Locate the cell with the specified text and output its (X, Y) center coordinate. 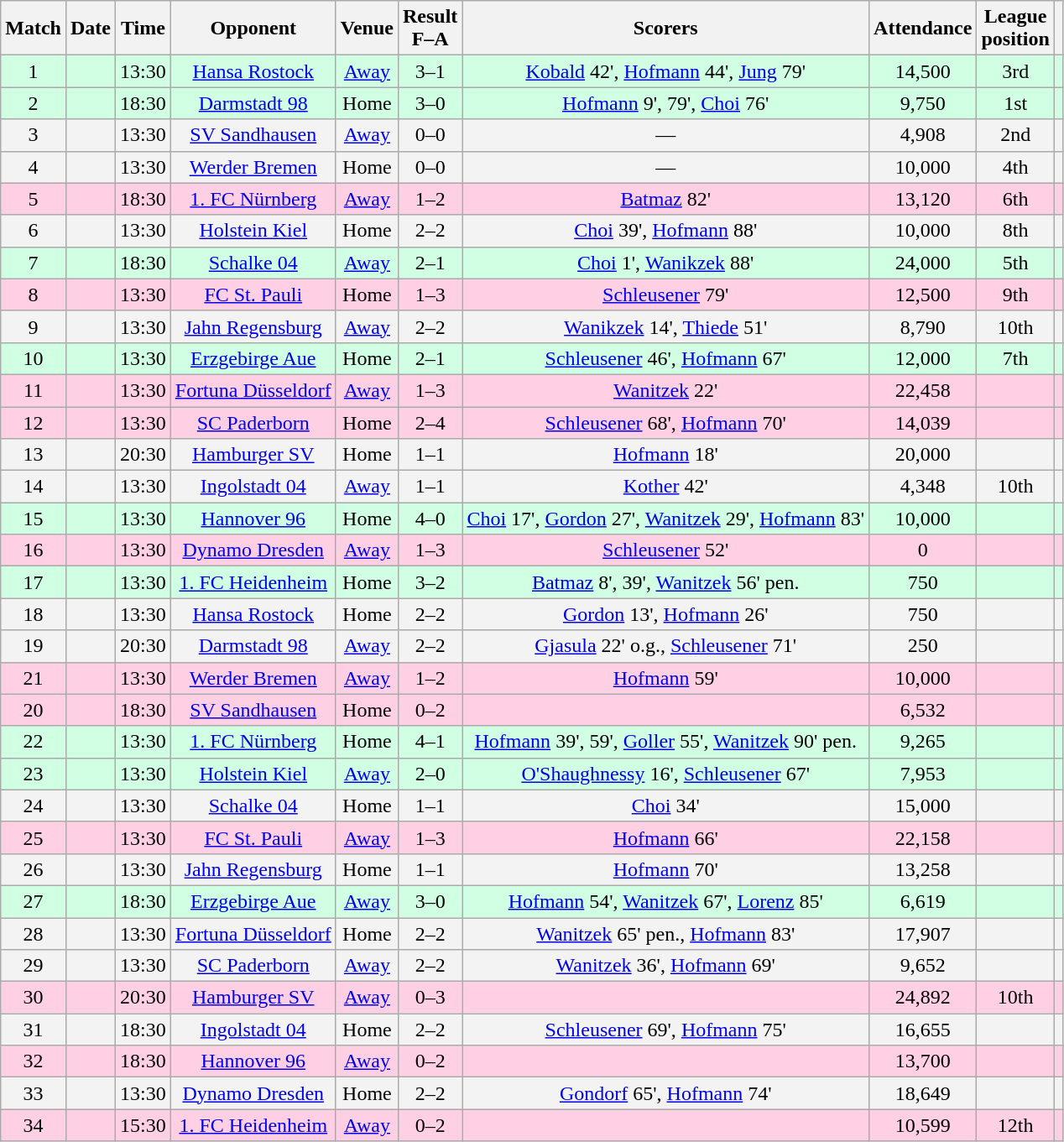
23 (34, 774)
5 (34, 199)
25 (34, 837)
24 (34, 806)
Venue (367, 29)
15 (34, 519)
Gondorf 65', Hofmann 74' (666, 1093)
12,000 (923, 358)
13,120 (923, 199)
21 (34, 678)
Choi 1', Wanikzek 88' (666, 263)
Time (143, 29)
13 (34, 455)
15:30 (143, 1125)
Schleusener 79' (666, 295)
Attendance (923, 29)
22,458 (923, 390)
Kobald 42', Hofmann 44', Jung 79' (666, 71)
2 (34, 103)
20 (34, 710)
Hofmann 18' (666, 455)
12th (1015, 1125)
3–2 (430, 582)
Hofmann 66' (666, 837)
4th (1015, 167)
Leagueposition (1015, 29)
Schleusener 68', Hofmann 70' (666, 422)
2–4 (430, 422)
17 (34, 582)
4–1 (430, 742)
9,652 (923, 966)
Choi 39', Hofmann 88' (666, 231)
22,158 (923, 837)
8 (34, 295)
Date (91, 29)
Batmaz 8', 39', Wanitzek 56' pen. (666, 582)
Match (34, 29)
O'Shaughnessy 16', Schleusener 67' (666, 774)
9th (1015, 295)
13,700 (923, 1061)
30 (34, 998)
Choi 34' (666, 806)
22 (34, 742)
Gordon 13', Hofmann 26' (666, 614)
Scorers (666, 29)
31 (34, 1030)
Hofmann 59' (666, 678)
33 (34, 1093)
27 (34, 901)
16 (34, 550)
3–1 (430, 71)
9,265 (923, 742)
29 (34, 966)
250 (923, 646)
Hofmann 70' (666, 869)
18 (34, 614)
7 (34, 263)
14,500 (923, 71)
6,619 (923, 901)
ResultF–A (430, 29)
4 (34, 167)
15,000 (923, 806)
18,649 (923, 1093)
20,000 (923, 455)
0–3 (430, 998)
3 (34, 135)
24,892 (923, 998)
1 (34, 71)
Wanitzek 65' pen., Hofmann 83' (666, 934)
Schleusener 46', Hofmann 67' (666, 358)
6,532 (923, 710)
Wanikzek 14', Thiede 51' (666, 326)
7th (1015, 358)
5th (1015, 263)
4,908 (923, 135)
Schleusener 69', Hofmann 75' (666, 1030)
10 (34, 358)
0 (923, 550)
4–0 (430, 519)
4,348 (923, 487)
28 (34, 934)
13,258 (923, 869)
17,907 (923, 934)
Wanitzek 36', Hofmann 69' (666, 966)
24,000 (923, 263)
7,953 (923, 774)
Wanitzek 22' (666, 390)
2–0 (430, 774)
Hofmann 39', 59', Goller 55', Wanitzek 90' pen. (666, 742)
1st (1015, 103)
8,790 (923, 326)
Hofmann 54', Wanitzek 67', Lorenz 85' (666, 901)
14 (34, 487)
11 (34, 390)
14,039 (923, 422)
2nd (1015, 135)
19 (34, 646)
Hofmann 9', 79', Choi 76' (666, 103)
9,750 (923, 103)
32 (34, 1061)
Choi 17', Gordon 27', Wanitzek 29', Hofmann 83' (666, 519)
9 (34, 326)
Schleusener 52' (666, 550)
8th (1015, 231)
10,599 (923, 1125)
26 (34, 869)
Opponent (253, 29)
16,655 (923, 1030)
34 (34, 1125)
Kother 42' (666, 487)
3rd (1015, 71)
6th (1015, 199)
12,500 (923, 295)
Batmaz 82' (666, 199)
6 (34, 231)
Gjasula 22' o.g., Schleusener 71' (666, 646)
12 (34, 422)
